Provide the [X, Y] coordinate of the cell's center where the given text is located.  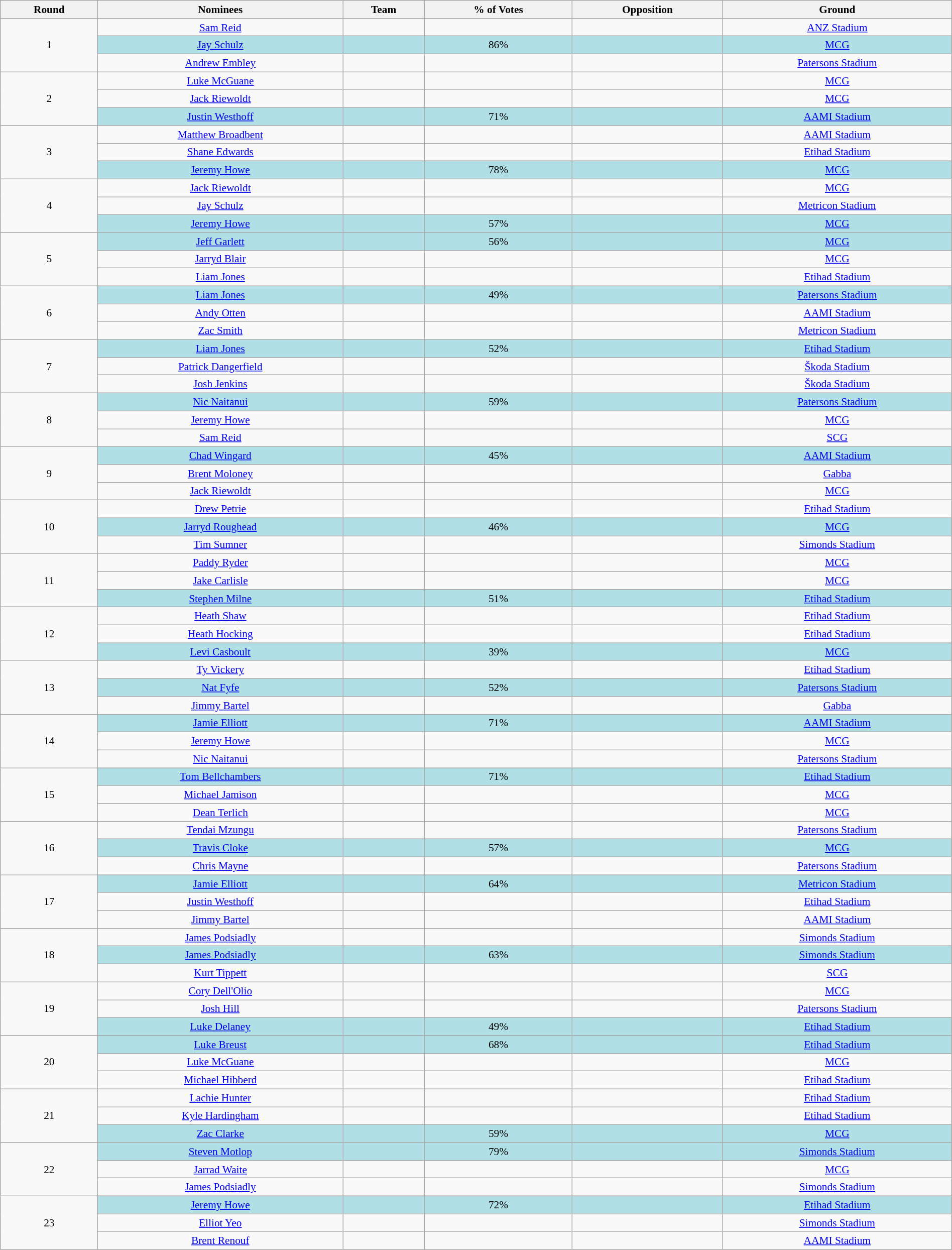
4 [49, 206]
Heath Hocking [220, 634]
Zac Clarke [220, 1133]
2 [49, 98]
Josh Jenkins [220, 384]
10 [49, 527]
21 [49, 1116]
Jarryd Blair [220, 259]
Tim Sumner [220, 545]
8 [49, 420]
Shane Edwards [220, 152]
Matthew Broadbent [220, 135]
23 [49, 1223]
1 [49, 45]
Levi Casboult [220, 652]
18 [49, 955]
Nominees [220, 10]
64% [499, 884]
Drew Petrie [220, 509]
% of Votes [499, 10]
Steven Motlop [220, 1152]
Josh Hill [220, 1009]
Lachie Hunter [220, 1098]
Brent Moloney [220, 474]
Travis Cloke [220, 848]
7 [49, 367]
ANZ Stadium [837, 28]
Cory Dell'Olio [220, 991]
Patrick Dangerfield [220, 367]
14 [49, 741]
86% [499, 45]
12 [49, 634]
Brent Renouf [220, 1241]
Michael Jamison [220, 794]
Jeff Garlett [220, 242]
Ty Vickery [220, 670]
51% [499, 599]
6 [49, 312]
Dean Terlich [220, 813]
Jarryd Roughead [220, 527]
Nat Fyfe [220, 688]
Chad Wingard [220, 456]
Ground [837, 10]
63% [499, 955]
46% [499, 527]
Paddy Ryder [220, 562]
Kyle Hardingham [220, 1116]
16 [49, 848]
11 [49, 581]
Jarrad Waite [220, 1170]
72% [499, 1205]
56% [499, 242]
17 [49, 902]
45% [499, 456]
20 [49, 1063]
5 [49, 259]
19 [49, 1008]
9 [49, 473]
Luke Delaney [220, 1027]
Team [384, 10]
Tendai Mzungu [220, 830]
Heath Shaw [220, 616]
Andy Otten [220, 313]
Opposition [647, 10]
Round [49, 10]
15 [49, 794]
13 [49, 688]
Michael Hibberd [220, 1080]
Chris Mayne [220, 866]
3 [49, 153]
Andrew Embley [220, 63]
Zac Smith [220, 331]
79% [499, 1152]
Jake Carlisle [220, 581]
Stephen Milne [220, 599]
68% [499, 1045]
Tom Bellchambers [220, 777]
39% [499, 652]
Elliot Yeo [220, 1223]
22 [49, 1169]
Luke Breust [220, 1045]
78% [499, 170]
Kurt Tippett [220, 973]
